Identify which cell holds the provided text, then report its [x, y] central coordinate. 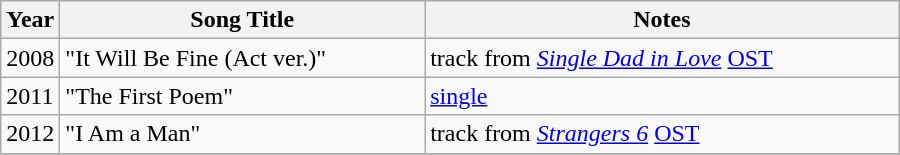
Notes [662, 20]
track from Strangers 6 OST [662, 134]
2008 [30, 58]
Song Title [242, 20]
single [662, 96]
2011 [30, 96]
2012 [30, 134]
"The First Poem" [242, 96]
Year [30, 20]
"It Will Be Fine (Act ver.)" [242, 58]
track from Single Dad in Love OST [662, 58]
"I Am a Man" [242, 134]
